Pinpoint the cell where the given text exists, returning its (X, Y) midpoint coordinate. 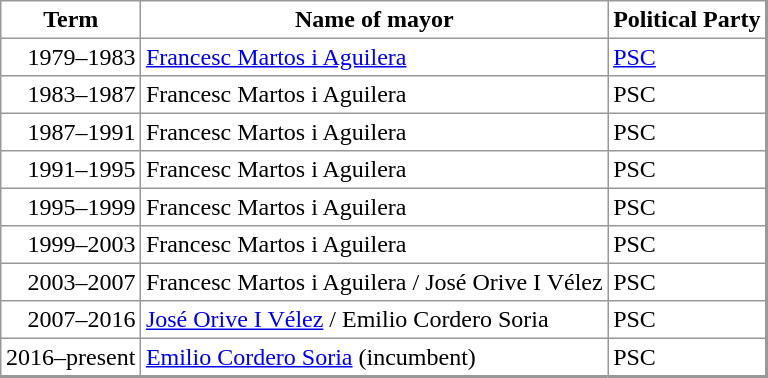
Francesc Martos i Aguilera / José Orive I Vélez (374, 282)
1987–1991 (71, 132)
Name of mayor (374, 20)
Emilio Cordero Soria (incumbent) (374, 357)
José Orive I Vélez / Emilio Cordero Soria (374, 320)
1995–1999 (71, 207)
Political Party (688, 20)
1991–1995 (71, 170)
1979–1983 (71, 57)
2007–2016 (71, 320)
2016–present (71, 357)
1999–2003 (71, 245)
2003–2007 (71, 282)
Term (71, 20)
1983–1987 (71, 95)
